Pinpoint the cell where the given text exists, returning its (x, y) midpoint coordinate. 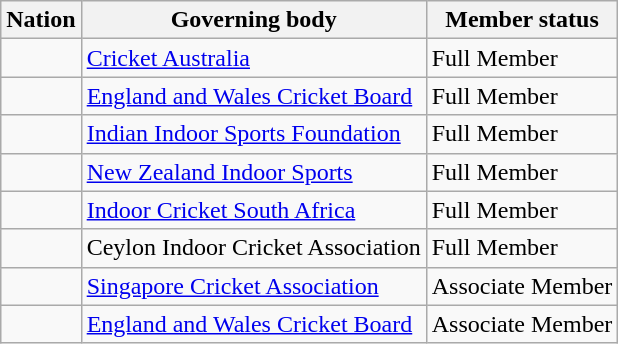
Cricket Australia (254, 58)
New Zealand Indoor Sports (254, 172)
Ceylon Indoor Cricket Association (254, 248)
Indian Indoor Sports Foundation (254, 134)
Singapore Cricket Association (254, 286)
Indoor Cricket South Africa (254, 210)
Nation (41, 20)
Member status (522, 20)
Governing body (254, 20)
